Determine the (X, Y) coordinate at the center of the cell enclosing the given text.  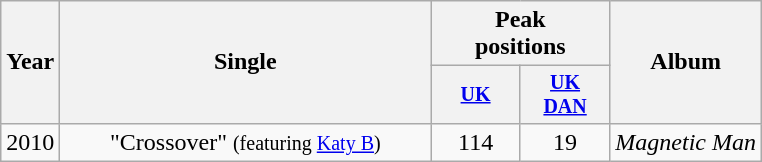
2010 (30, 142)
Magnetic Man (686, 142)
Album (686, 62)
"Crossover" (featuring Katy B) (246, 142)
UKDAN (564, 94)
Year (30, 62)
Peakpositions (520, 34)
UK (476, 94)
Single (246, 62)
19 (564, 142)
114 (476, 142)
